Output the (x, y) coordinate of the center of the cell containing the given text.  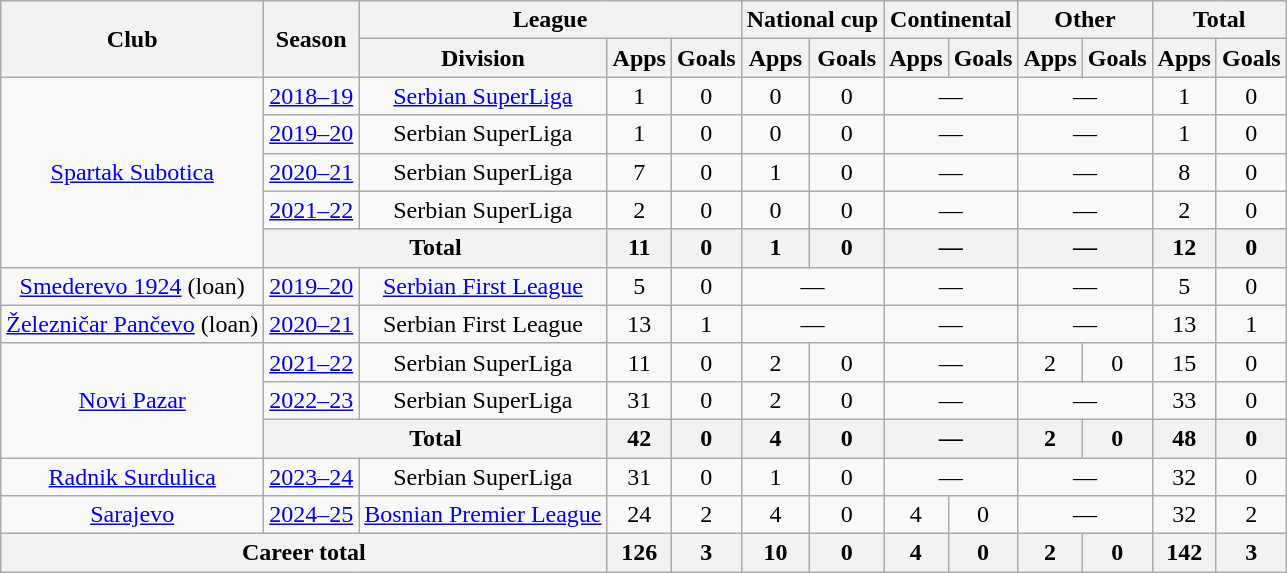
Sarajevo (132, 515)
2022–23 (312, 400)
Division (483, 58)
126 (639, 553)
24 (639, 515)
National cup (812, 20)
Career total (304, 553)
Novi Pazar (132, 400)
2018–19 (312, 96)
Season (312, 39)
2023–24 (312, 477)
33 (1184, 400)
12 (1184, 248)
Bosnian Premier League (483, 515)
15 (1184, 362)
42 (639, 438)
48 (1184, 438)
League (550, 20)
Club (132, 39)
2024–25 (312, 515)
7 (639, 172)
8 (1184, 172)
Other (1085, 20)
Continental (951, 20)
Železničar Pančevo (loan) (132, 324)
Radnik Surdulica (132, 477)
Spartak Subotica (132, 172)
142 (1184, 553)
10 (775, 553)
Smederevo 1924 (loan) (132, 286)
